Determine the [x, y] coordinate at the center of the cell enclosing the given text.  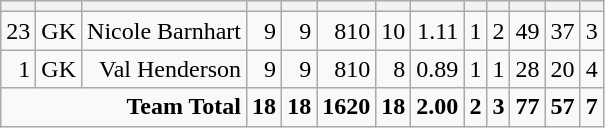
10 [394, 31]
Team Total [124, 107]
Val Henderson [164, 69]
37 [562, 31]
2.00 [438, 107]
4 [592, 69]
Nicole Barnhart [164, 31]
49 [528, 31]
0.89 [438, 69]
7 [592, 107]
77 [528, 107]
20 [562, 69]
8 [394, 69]
1.11 [438, 31]
23 [18, 31]
57 [562, 107]
1620 [346, 107]
28 [528, 69]
